For the text-containing cell, return its midpoint in [X, Y] coordinate format. 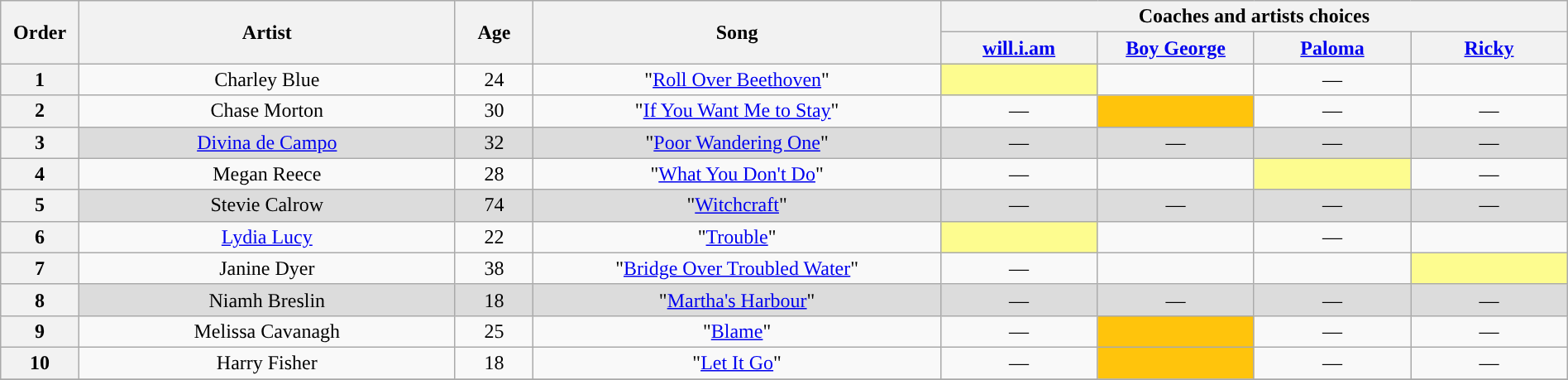
Artist [266, 32]
30 [495, 111]
3 [40, 142]
Melissa Cavanagh [266, 331]
"Witchcraft" [738, 205]
4 [40, 174]
Order [40, 32]
10 [40, 363]
"Trouble" [738, 237]
Lydia Lucy [266, 237]
Harry Fisher [266, 363]
"Roll Over Beethoven" [738, 79]
"Blame" [738, 331]
Song [738, 32]
"Poor Wandering One" [738, 142]
25 [495, 331]
Coaches and artists choices [1254, 17]
74 [495, 205]
"Let It Go" [738, 363]
Chase Morton [266, 111]
2 [40, 111]
6 [40, 237]
will.i.am [1019, 48]
32 [495, 142]
1 [40, 79]
Paloma [1331, 48]
22 [495, 237]
"If You Want Me to Stay" [738, 111]
5 [40, 205]
Divina de Campo [266, 142]
28 [495, 174]
8 [40, 300]
Charley Blue [266, 79]
38 [495, 268]
Age [495, 32]
"Bridge Over Troubled Water" [738, 268]
Janine Dyer [266, 268]
Niamh Breslin [266, 300]
"Martha's Harbour" [738, 300]
9 [40, 331]
24 [495, 79]
Boy George [1176, 48]
"What You Don't Do" [738, 174]
Stevie Calrow [266, 205]
Ricky [1489, 48]
7 [40, 268]
Megan Reece [266, 174]
